Search for the cell housing the specified text and yield its [x, y] center coordinate. 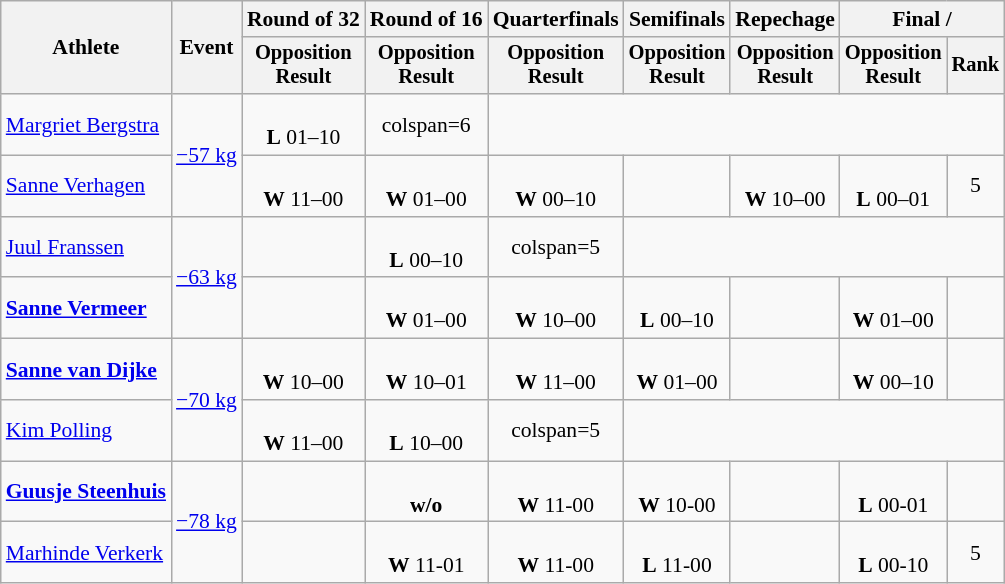
W 11-01 [426, 552]
Margriet Bergstra [86, 124]
w/o [426, 492]
L 11-00 [678, 552]
Quarterfinals [556, 19]
Juul Franssen [86, 248]
Sanne Verhagen [86, 186]
Repechage [785, 19]
Guusje Steenhuis [86, 492]
Final / [922, 19]
−78 kg [206, 522]
Round of 32 [304, 19]
L 00-10 [894, 552]
L 00-01 [894, 492]
Sanne Vermeer [86, 308]
−63 kg [206, 278]
Kim Polling [86, 430]
Round of 16 [426, 19]
L 00–01 [894, 186]
Event [206, 48]
Marhinde Verkerk [86, 552]
Athlete [86, 48]
W 10-00 [678, 492]
colspan=6 [426, 124]
L 10–00 [426, 430]
Rank [976, 66]
L 01–10 [304, 124]
−70 kg [206, 400]
W 10–01 [426, 370]
−57 kg [206, 155]
Semifinals [678, 19]
Sanne van Dijke [86, 370]
